Output the [x, y] coordinate of the center of the cell containing the given text.  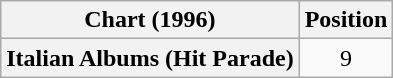
Position [346, 20]
Italian Albums (Hit Parade) [150, 58]
Chart (1996) [150, 20]
9 [346, 58]
